Capture the cell that displays the provided text and extract its (X, Y) central coordinate. 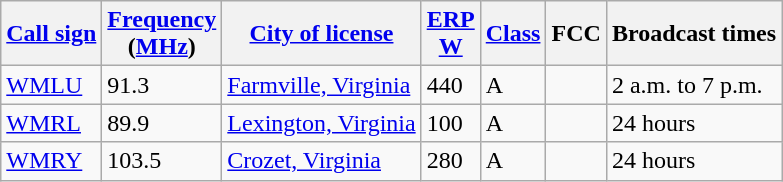
Crozet, Virginia (322, 161)
WMRY (52, 161)
Broadcast times (694, 34)
ERPW (450, 34)
91.3 (162, 85)
Class (513, 34)
Frequency(MHz) (162, 34)
City of license (322, 34)
103.5 (162, 161)
100 (450, 123)
Farmville, Virginia (322, 85)
280 (450, 161)
440 (450, 85)
FCC (576, 34)
Call sign (52, 34)
89.9 (162, 123)
WMLU (52, 85)
WMRL (52, 123)
Lexington, Virginia (322, 123)
2 a.m. to 7 p.m. (694, 85)
